Pinpoint the cell where the given text exists, returning its [X, Y] midpoint coordinate. 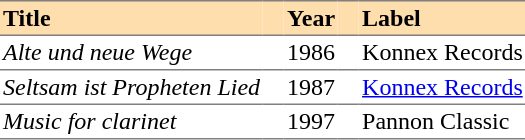
1987 [311, 87]
Seltsam ist Propheten Lied [132, 87]
Alte und neue Wege [132, 53]
1997 [311, 122]
1986 [311, 53]
Title [132, 18]
Year [311, 18]
Music for clarinet [132, 122]
